Output the [x, y] coordinate of the center of the cell containing the given text.  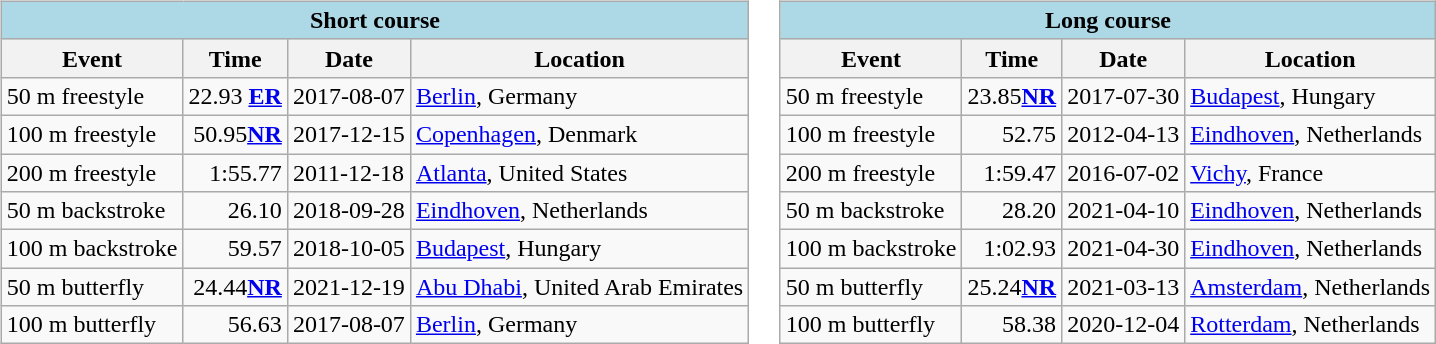
52.75 [1012, 134]
23.85NR [1012, 96]
58.38 [1012, 325]
2018-10-05 [348, 249]
2011-12-18 [348, 173]
Long course [1108, 20]
Amsterdam, Netherlands [1310, 287]
Rotterdam, Netherlands [1310, 325]
22.93 ER [235, 96]
50.95NR [235, 134]
26.10 [235, 211]
2016-07-02 [1124, 173]
Atlanta, United States [579, 173]
2020-12-04 [1124, 325]
Copenhagen, Denmark [579, 134]
24.44NR [235, 287]
1:02.93 [1012, 249]
2021-12-19 [348, 287]
59.57 [235, 249]
2021-04-10 [1124, 211]
Short course [374, 20]
Abu Dhabi, United Arab Emirates [579, 287]
1:59.47 [1012, 173]
2017-12-15 [348, 134]
2017-07-30 [1124, 96]
2018-09-28 [348, 211]
Vichy, France [1310, 173]
2021-04-30 [1124, 249]
28.20 [1012, 211]
2012-04-13 [1124, 134]
1:55.77 [235, 173]
25.24NR [1012, 287]
2021-03-13 [1124, 287]
56.63 [235, 325]
